Provide the (X, Y) coordinate of the cell's center where the given text is located.  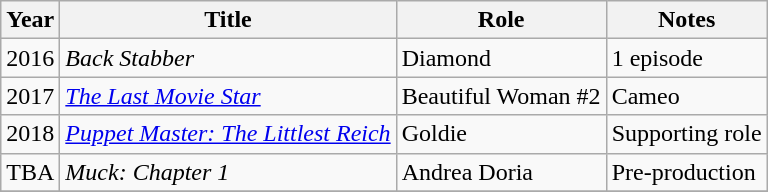
Cameo (686, 96)
Year (30, 20)
Puppet Master: The Littlest Reich (228, 134)
1 episode (686, 58)
2018 (30, 134)
Notes (686, 20)
Back Stabber (228, 58)
The Last Movie Star (228, 96)
TBA (30, 172)
Title (228, 20)
Pre-production (686, 172)
Supporting role (686, 134)
Role (501, 20)
2017 (30, 96)
Andrea Doria (501, 172)
2016 (30, 58)
Muck: Chapter 1 (228, 172)
Goldie (501, 134)
Diamond (501, 58)
Beautiful Woman #2 (501, 96)
